Determine the (X, Y) coordinate at the center of the cell enclosing the given text.  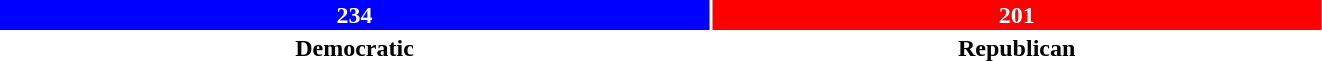
201 (1016, 15)
234 (354, 15)
